Return (x, y) of the center of cell containing provided text 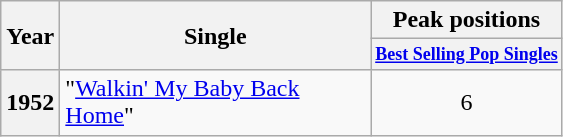
6 (466, 102)
Best Selling Pop Singles (466, 54)
Single (216, 36)
"Walkin' My Baby Back Home" (216, 102)
Peak positions (466, 20)
1952 (30, 102)
Year (30, 36)
